Find where the given text appears and provide that cell's center as (X, Y) coordinate. 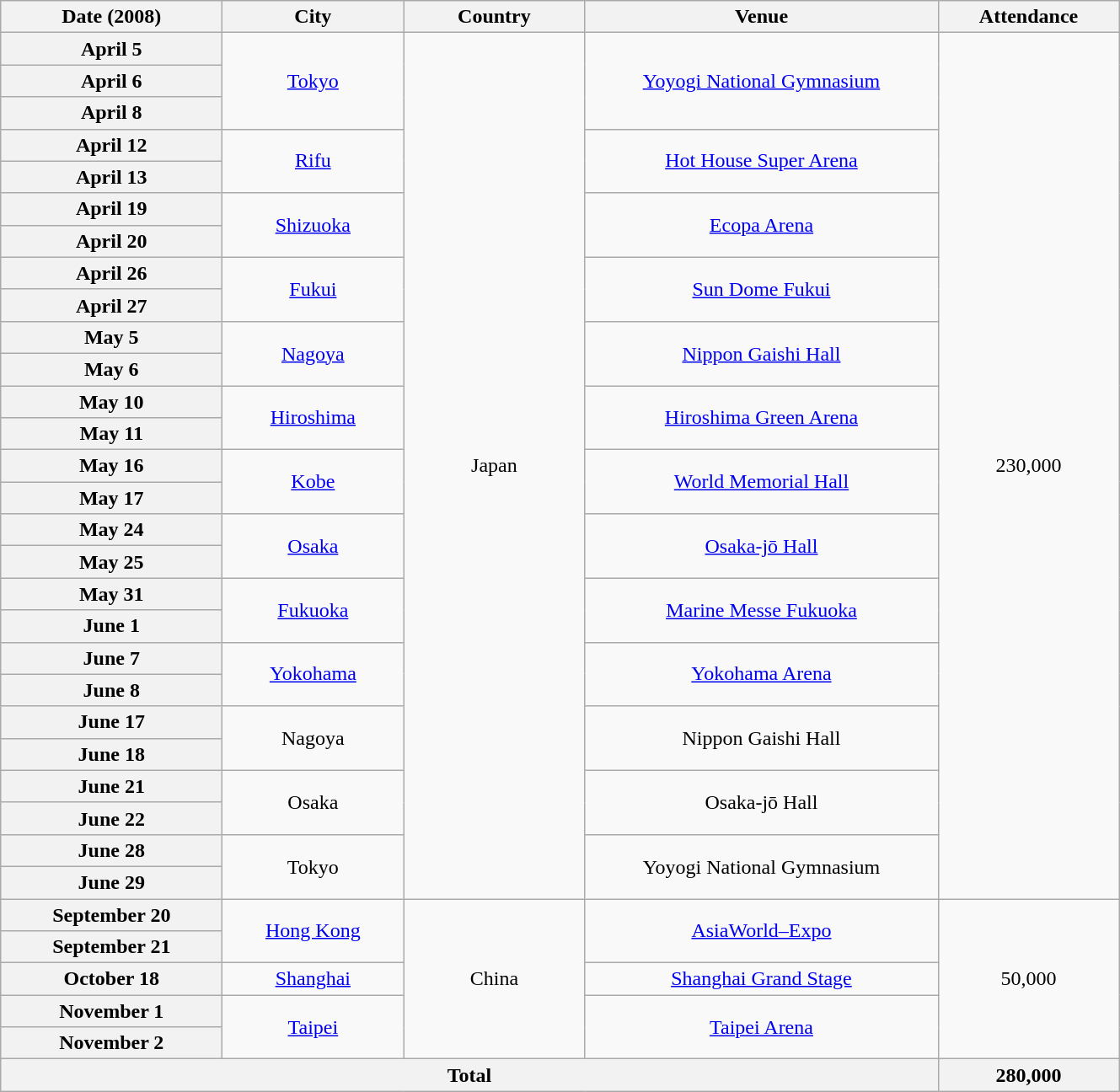
April 20 (111, 241)
Japan (494, 466)
AsiaWorld–Expo (762, 930)
Country (494, 17)
May 17 (111, 498)
September 20 (111, 914)
June 1 (111, 626)
November 2 (111, 1043)
May 6 (111, 369)
230,000 (1028, 466)
October 18 (111, 979)
Kobe (313, 482)
May 5 (111, 337)
Taipei Arena (762, 1027)
Taipei (313, 1027)
Shanghai (313, 979)
May 16 (111, 466)
April 27 (111, 305)
280,000 (1028, 1075)
Hot House Super Arena (762, 161)
April 5 (111, 49)
Venue (762, 17)
Yokohama (313, 674)
June 29 (111, 882)
50,000 (1028, 978)
Shanghai Grand Stage (762, 979)
Ecopa Arena (762, 225)
June 8 (111, 690)
Attendance (1028, 17)
Total (469, 1075)
November 1 (111, 1011)
Sun Dome Fukui (762, 289)
September 21 (111, 947)
June 22 (111, 818)
April 6 (111, 81)
World Memorial Hall (762, 482)
Hiroshima Green Arena (762, 418)
May 11 (111, 434)
April 13 (111, 177)
May 25 (111, 562)
April 26 (111, 273)
June 28 (111, 850)
Hong Kong (313, 930)
May 10 (111, 402)
City (313, 17)
May 24 (111, 530)
April 19 (111, 209)
June 7 (111, 658)
Hiroshima (313, 418)
June 17 (111, 722)
May 31 (111, 594)
Marine Messe Fukuoka (762, 610)
April 12 (111, 145)
April 8 (111, 113)
China (494, 978)
Shizuoka (313, 225)
Date (2008) (111, 17)
June 18 (111, 754)
Rifu (313, 161)
Fukuoka (313, 610)
Fukui (313, 289)
June 21 (111, 786)
Yokohama Arena (762, 674)
